Output the [x, y] coordinate of the center of the cell containing the given text.  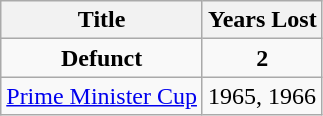
Years Lost [262, 20]
Prime Minister Cup [102, 96]
2 [262, 58]
1965, 1966 [262, 96]
Defunct [102, 58]
Title [102, 20]
